From the cell containing the given text, extract its center point as [x, y] coordinate. 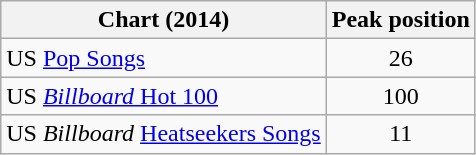
11 [400, 134]
US Billboard Heatseekers Songs [164, 134]
26 [400, 58]
100 [400, 96]
Chart (2014) [164, 20]
Peak position [400, 20]
US Billboard Hot 100 [164, 96]
US Pop Songs [164, 58]
